Return the (X, Y) coordinate for the center point of the cell that contains the specified text.  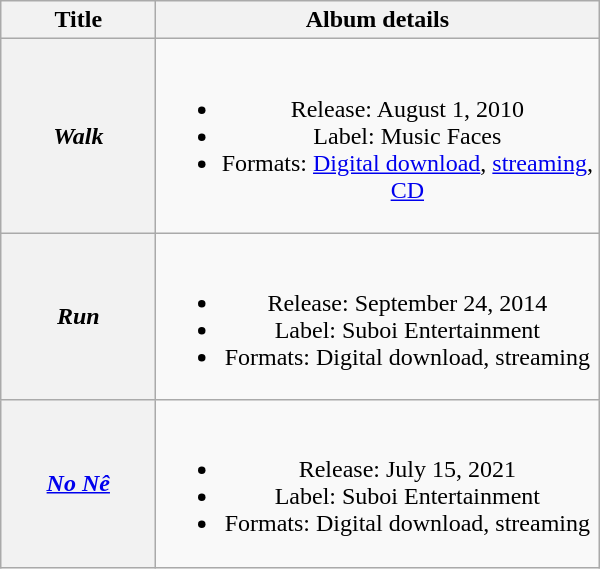
Run (78, 316)
No Nê (78, 484)
Album details (378, 20)
Release: July 15, 2021Label: Suboi EntertainmentFormats: Digital download, streaming (378, 484)
Release: August 1, 2010Label: Music FacesFormats: Digital download, streaming, CD (378, 136)
Release: September 24, 2014Label: Suboi EntertainmentFormats: Digital download, streaming (378, 316)
Walk (78, 136)
Title (78, 20)
